Extract the [X, Y] coordinate from the center of the cell holding the provided text.  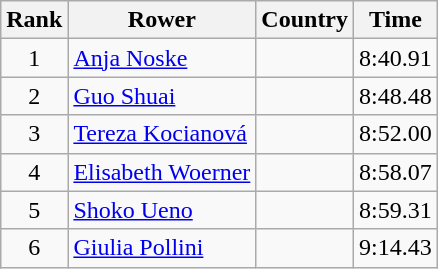
Guo Shuai [162, 96]
1 [34, 58]
2 [34, 96]
Tereza Kocianová [162, 134]
6 [34, 248]
Giulia Pollini [162, 248]
Rank [34, 20]
8:58.07 [396, 172]
8:52.00 [396, 134]
9:14.43 [396, 248]
8:59.31 [396, 210]
Anja Noske [162, 58]
5 [34, 210]
3 [34, 134]
Time [396, 20]
Elisabeth Woerner [162, 172]
4 [34, 172]
8:48.48 [396, 96]
8:40.91 [396, 58]
Rower [162, 20]
Shoko Ueno [162, 210]
Country [305, 20]
